Provide the (x, y) coordinate of the cell's center where the given text is located.  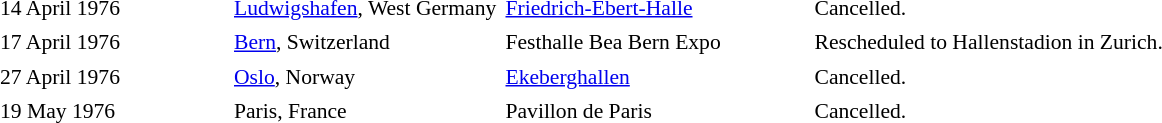
Bern, Switzerland (365, 42)
Ekeberghallen (655, 77)
Festhalle Bea Bern Expo (655, 42)
Oslo, Norway (365, 77)
